Return [X, Y] of the center of cell containing provided text 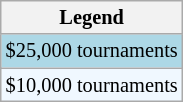
$10,000 tournaments [92, 85]
Legend [92, 17]
$25,000 tournaments [92, 51]
